Pinpoint the cell where the given text exists, returning its (x, y) midpoint coordinate. 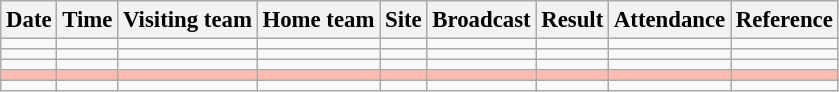
Site (404, 20)
Home team (318, 20)
Time (88, 20)
Attendance (670, 20)
Result (572, 20)
Reference (785, 20)
Visiting team (188, 20)
Date (29, 20)
Broadcast (482, 20)
